From the cell containing the given text, extract its center point as [x, y] coordinate. 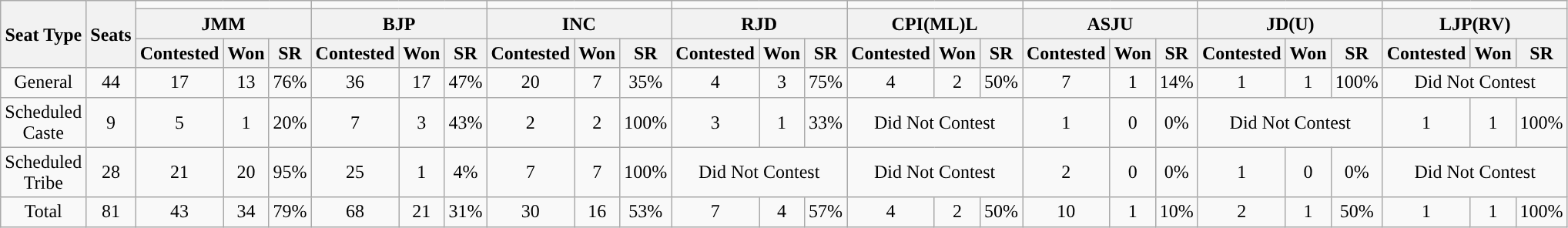
RJD [759, 24]
34 [246, 212]
33% [826, 122]
20% [290, 122]
9 [111, 122]
43% [465, 122]
Seats [111, 34]
10 [1067, 212]
Seat Type [43, 34]
13 [246, 82]
75% [826, 82]
JMM [223, 24]
16 [598, 212]
LJP(RV) [1475, 24]
28 [111, 173]
35% [645, 82]
79% [290, 212]
81 [111, 212]
31% [465, 212]
25 [355, 173]
95% [290, 173]
76% [290, 82]
47% [465, 82]
CPI(ML)L [935, 24]
68 [355, 212]
5 [179, 122]
ASJU [1111, 24]
Total [43, 212]
JD(U) [1290, 24]
53% [645, 212]
Scheduled Tribe [43, 173]
36 [355, 82]
BJP [399, 24]
Scheduled Caste [43, 122]
57% [826, 212]
General [43, 82]
14% [1177, 82]
4% [465, 173]
INC [579, 24]
30 [531, 212]
43 [179, 212]
44 [111, 82]
10% [1177, 212]
